Identify which cell holds the provided text, then report its [X, Y] central coordinate. 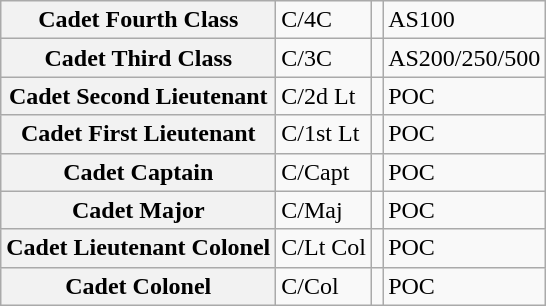
Cadet Lieutenant Colonel [138, 248]
C/3C [324, 58]
Cadet Major [138, 210]
C/1st Lt [324, 134]
C/2d Lt [324, 96]
Cadet First Lieutenant [138, 134]
AS100 [464, 20]
Cadet Second Lieutenant [138, 96]
Cadet Colonel [138, 286]
C/Maj [324, 210]
Cadet Fourth Class [138, 20]
AS200/250/500 [464, 58]
C/Lt Col [324, 248]
C/4C [324, 20]
Cadet Captain [138, 172]
C/Col [324, 286]
C/Capt [324, 172]
Cadet Third Class [138, 58]
